Scan for the cell matching the given text and deliver its [X, Y] coordinate at center. 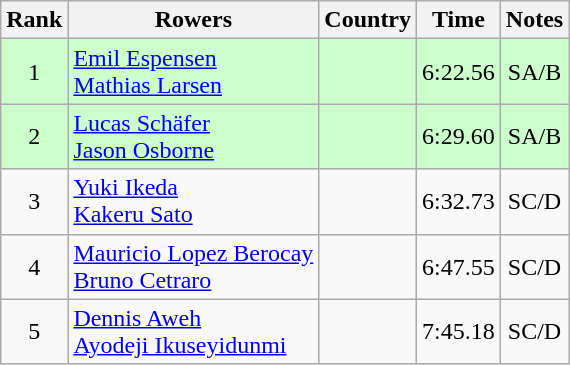
Emil EspensenMathias Larsen [194, 72]
Yuki IkedaKakeru Sato [194, 202]
6:32.73 [459, 202]
Notes [534, 20]
3 [34, 202]
Lucas SchäferJason Osborne [194, 136]
6:29.60 [459, 136]
Mauricio Lopez BerocayBruno Cetraro [194, 266]
7:45.18 [459, 332]
4 [34, 266]
2 [34, 136]
Rowers [194, 20]
1 [34, 72]
6:47.55 [459, 266]
6:22.56 [459, 72]
Country [368, 20]
Rank [34, 20]
5 [34, 332]
Dennis AwehAyodeji Ikuseyidunmi [194, 332]
Time [459, 20]
